Pinpoint the cell where the given text exists, returning its (X, Y) midpoint coordinate. 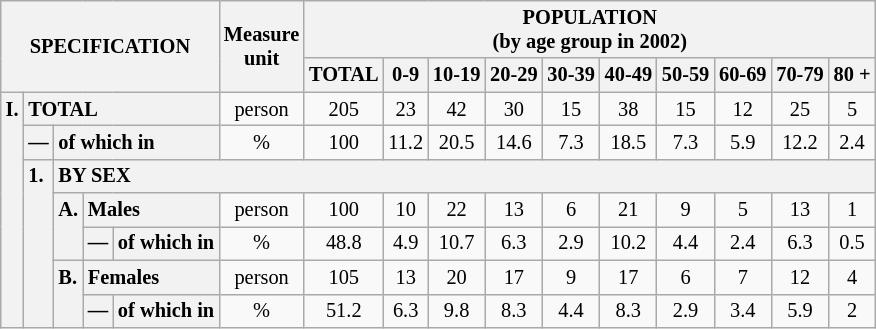
42 (456, 109)
18.5 (628, 142)
BY SEX (465, 176)
23 (406, 109)
70-79 (800, 75)
B. (68, 294)
Measure unit (262, 46)
20 (456, 277)
A. (68, 226)
14.6 (514, 142)
105 (344, 277)
0-9 (406, 75)
10.7 (456, 243)
20.5 (456, 142)
9.8 (456, 311)
I. (12, 210)
40-49 (628, 75)
205 (344, 109)
38 (628, 109)
30 (514, 109)
4 (852, 277)
7 (742, 277)
SPECIFICATION (110, 46)
4.9 (406, 243)
0.5 (852, 243)
1. (38, 243)
20-29 (514, 75)
30-39 (570, 75)
10 (406, 210)
80 + (852, 75)
51.2 (344, 311)
11.2 (406, 142)
22 (456, 210)
25 (800, 109)
50-59 (686, 75)
12.2 (800, 142)
Females (151, 277)
2 (852, 311)
3.4 (742, 311)
48.8 (344, 243)
10-19 (456, 75)
21 (628, 210)
1 (852, 210)
Males (151, 210)
60-69 (742, 75)
10.2 (628, 243)
POPULATION (by age group in 2002) (590, 29)
